Search for the cell housing the specified text and yield its (x, y) center coordinate. 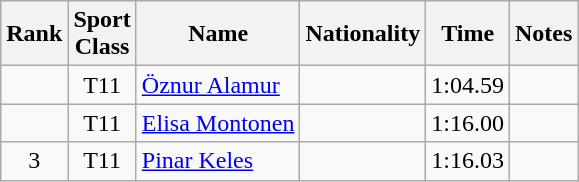
Name (218, 34)
Nationality (363, 34)
1:16.00 (468, 123)
Pinar Keles (218, 161)
Elisa Montonen (218, 123)
Öznur Alamur (218, 85)
Time (468, 34)
1:04.59 (468, 85)
Rank (34, 34)
1:16.03 (468, 161)
3 (34, 161)
SportClass (102, 34)
Notes (543, 34)
